Locate the cell with the specified text and output its (X, Y) center coordinate. 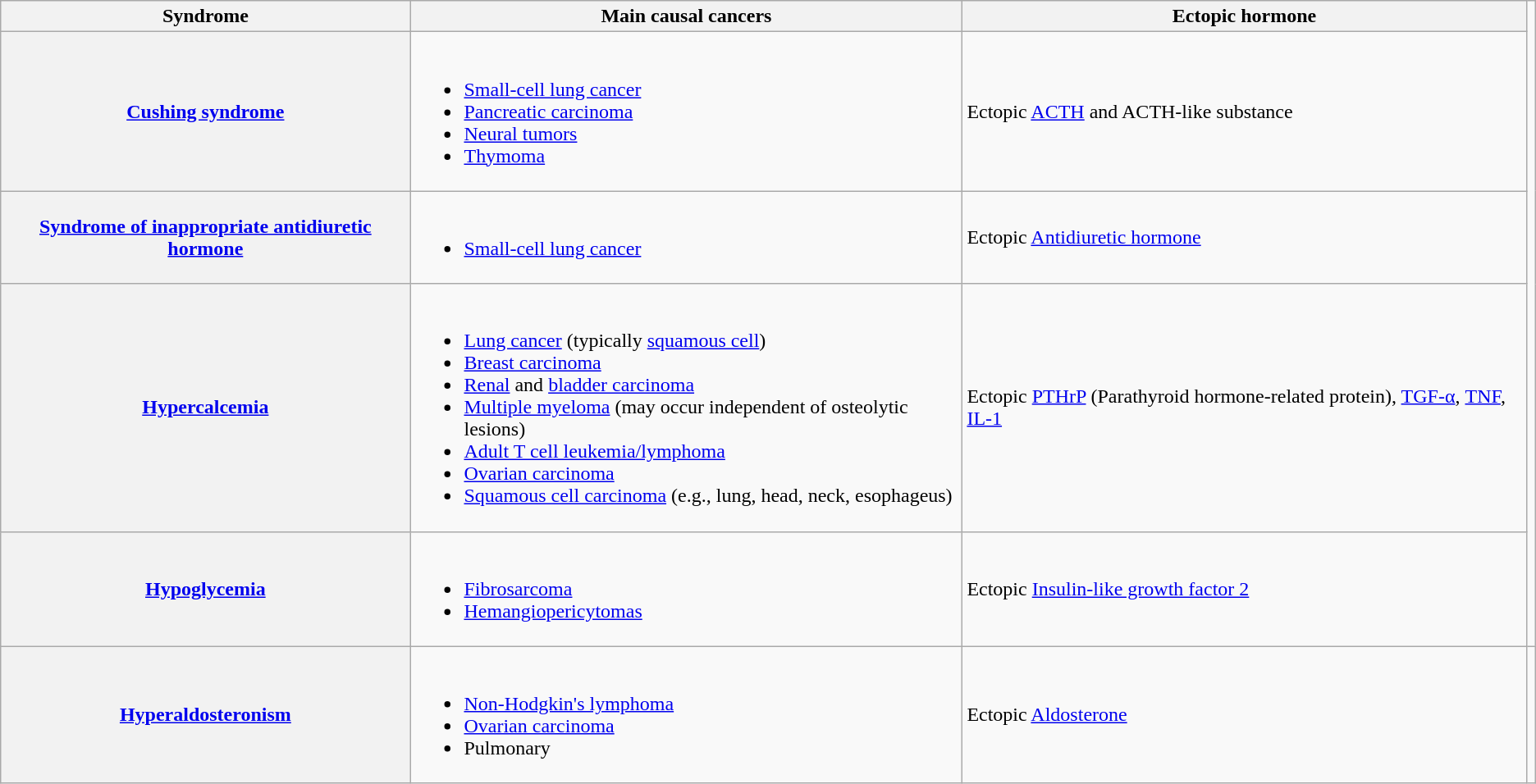
Hyperaldosteronism (205, 715)
Main causal cancers (686, 16)
Small-cell lung cancerPancreatic carcinomaNeural tumorsThymoma (686, 112)
Ectopic hormone (1244, 16)
Small-cell lung cancer (686, 238)
Ectopic ACTH and ACTH-like substance (1244, 112)
Syndrome (205, 16)
Ectopic Antidiuretic hormone (1244, 238)
Ectopic Aldosterone (1244, 715)
FibrosarcomaHemangiopericytomas (686, 589)
Cushing syndrome (205, 112)
Hypoglycemia (205, 589)
Ectopic Insulin-like growth factor 2 (1244, 589)
Non-Hodgkin's lymphomaOvarian carcinomaPulmonary (686, 715)
Hypercalcemia (205, 408)
Ectopic PTHrP (Parathyroid hormone-related protein), TGF-α, TNF, IL-1 (1244, 408)
Syndrome of inappropriate antidiuretic hormone (205, 238)
